Find where the given text appears and provide that cell's center as (x, y) coordinate. 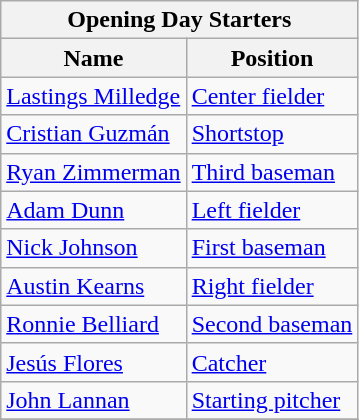
Austin Kearns (94, 286)
Catcher (272, 362)
First baseman (272, 248)
Second baseman (272, 324)
Left fielder (272, 210)
Starting pitcher (272, 400)
Cristian Guzmán (94, 134)
Jesús Flores (94, 362)
Center fielder (272, 96)
Name (94, 58)
Shortstop (272, 134)
Nick Johnson (94, 248)
Lastings Milledge (94, 96)
Ryan Zimmerman (94, 172)
John Lannan (94, 400)
Right fielder (272, 286)
Third baseman (272, 172)
Opening Day Starters (180, 20)
Position (272, 58)
Ronnie Belliard (94, 324)
Adam Dunn (94, 210)
